Identify which cell holds the provided text, then report its [x, y] central coordinate. 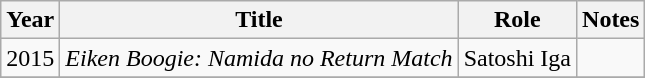
Title [259, 20]
Satoshi Iga [517, 58]
Notes [611, 20]
Year [30, 20]
2015 [30, 58]
Role [517, 20]
Eiken Boogie: Namida no Return Match [259, 58]
